Return [x, y] of the center of cell containing provided text 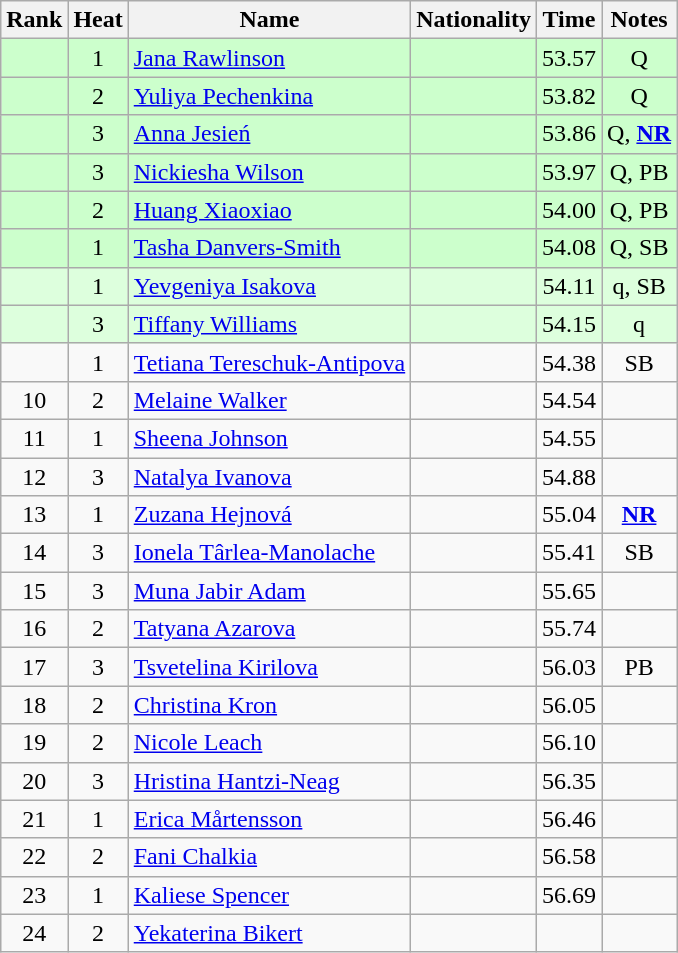
Nationality [474, 20]
15 [34, 591]
56.58 [568, 857]
53.57 [568, 58]
55.41 [568, 553]
56.69 [568, 895]
54.54 [568, 400]
Fani Chalkia [269, 857]
54.11 [568, 286]
11 [34, 438]
23 [34, 895]
Name [269, 20]
Rank [34, 20]
Nickiesha Wilson [269, 172]
53.97 [568, 172]
Jana Rawlinson [269, 58]
Ionela Târlea-Manolache [269, 553]
Zuzana Hejnová [269, 515]
Yevgeniya Isakova [269, 286]
54.38 [568, 362]
Tsvetelina Kirilova [269, 667]
16 [34, 629]
54.08 [568, 248]
54.00 [568, 210]
56.10 [568, 743]
24 [34, 933]
PB [640, 667]
Nicole Leach [269, 743]
54.15 [568, 324]
q, SB [640, 286]
Tasha Danvers-Smith [269, 248]
Natalya Ivanova [269, 477]
53.82 [568, 96]
Notes [640, 20]
54.88 [568, 477]
10 [34, 400]
Yuliya Pechenkina [269, 96]
Anna Jesień [269, 134]
55.04 [568, 515]
Erica Mårtensson [269, 819]
56.05 [568, 705]
Q, NR [640, 134]
Yekaterina Bikert [269, 933]
55.65 [568, 591]
13 [34, 515]
NR [640, 515]
17 [34, 667]
Kaliese Spencer [269, 895]
Tatyana Azarova [269, 629]
Time [568, 20]
Q, SB [640, 248]
Tiffany Williams [269, 324]
Muna Jabir Adam [269, 591]
53.86 [568, 134]
19 [34, 743]
20 [34, 781]
56.03 [568, 667]
Tetiana Tereschuk-Antipova [269, 362]
22 [34, 857]
Hristina Hantzi-Neag [269, 781]
q [640, 324]
56.35 [568, 781]
21 [34, 819]
56.46 [568, 819]
Christina Kron [269, 705]
55.74 [568, 629]
54.55 [568, 438]
12 [34, 477]
Sheena Johnson [269, 438]
14 [34, 553]
Heat [98, 20]
Huang Xiaoxiao [269, 210]
18 [34, 705]
Melaine Walker [269, 400]
